Locate the cell with the specified text and output its (X, Y) center coordinate. 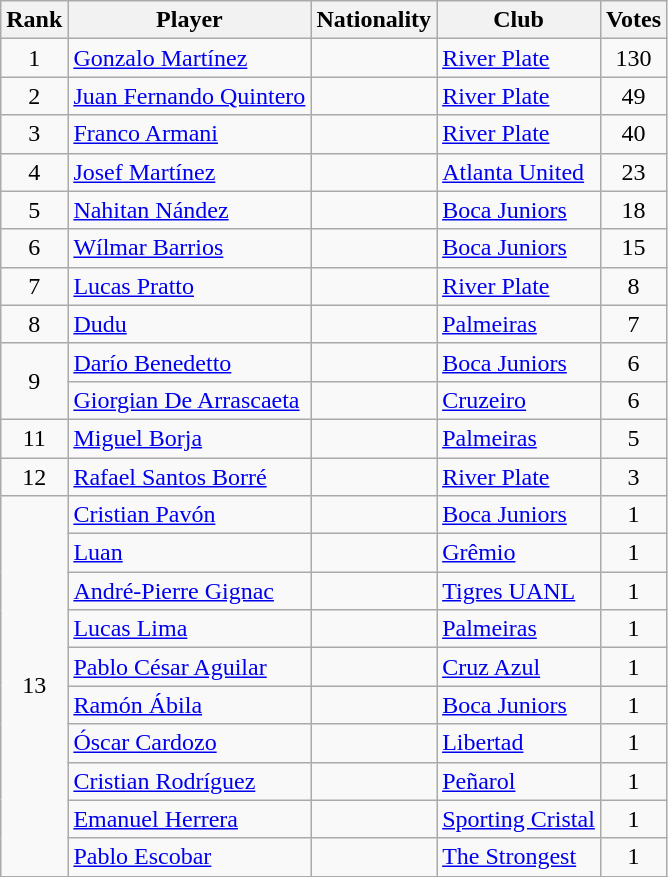
Peñarol (519, 781)
Player (190, 20)
Miguel Borja (190, 438)
Emanuel Herrera (190, 819)
23 (633, 172)
Óscar Cardozo (190, 743)
Votes (633, 20)
Rafael Santos Borré (190, 477)
Cristian Pavón (190, 515)
130 (633, 58)
André-Pierre Gignac (190, 591)
18 (633, 210)
Wílmar Barrios (190, 248)
Giorgian De Arrascaeta (190, 400)
Rank (34, 20)
The Strongest (519, 857)
12 (34, 477)
Pablo Escobar (190, 857)
49 (633, 96)
Nationality (374, 20)
2 (34, 96)
Luan (190, 553)
Cristian Rodríguez (190, 781)
Lucas Pratto (190, 286)
Atlanta United (519, 172)
40 (633, 134)
Tigres UANL (519, 591)
Juan Fernando Quintero (190, 96)
Cruz Azul (519, 667)
15 (633, 248)
Nahitan Nández (190, 210)
11 (34, 438)
Ramón Ábila (190, 705)
Pablo César Aguilar (190, 667)
Gonzalo Martínez (190, 58)
Dudu (190, 324)
Club (519, 20)
Sporting Cristal (519, 819)
13 (34, 686)
9 (34, 381)
Josef Martínez (190, 172)
Darío Benedetto (190, 362)
Lucas Lima (190, 629)
Cruzeiro (519, 400)
Libertad (519, 743)
Grêmio (519, 553)
4 (34, 172)
Franco Armani (190, 134)
